Capture the cell that displays the provided text and extract its (X, Y) central coordinate. 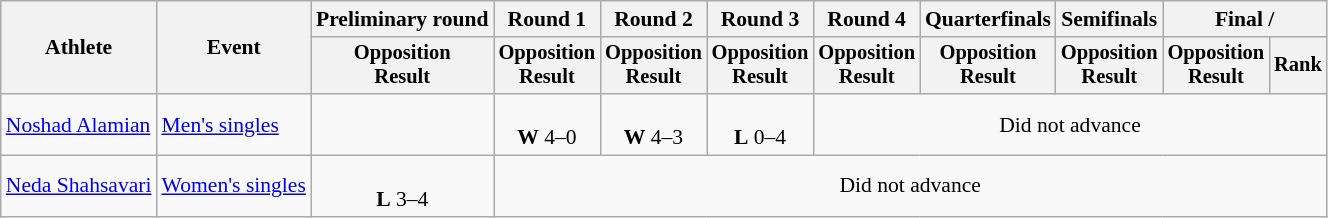
L 3–4 (402, 186)
Round 2 (654, 19)
Neda Shahsavari (79, 186)
Final / (1245, 19)
L 0–4 (760, 124)
Women's singles (234, 186)
Round 4 (866, 19)
Round 3 (760, 19)
Event (234, 48)
Preliminary round (402, 19)
Men's singles (234, 124)
Round 1 (548, 19)
Semifinals (1110, 19)
Rank (1298, 66)
Noshad Alamian (79, 124)
Quarterfinals (988, 19)
W 4–0 (548, 124)
W 4–3 (654, 124)
Athlete (79, 48)
